Provide the [x, y] coordinate of the cell's center where the given text is located.  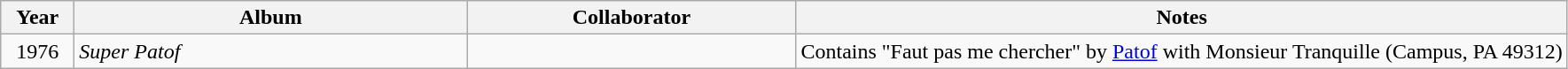
Super Patof [271, 51]
Collaborator [631, 18]
Notes [1182, 18]
Contains "Faut pas me chercher" by Patof with Monsieur Tranquille (Campus, PA 49312) [1182, 51]
1976 [37, 51]
Year [37, 18]
Album [271, 18]
